Capture the cell that displays the provided text and extract its (x, y) central coordinate. 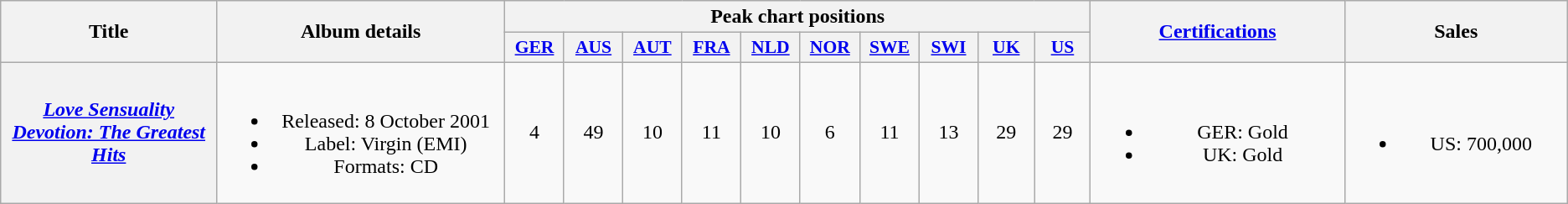
AUS (593, 48)
49 (593, 133)
13 (949, 133)
NOR (829, 48)
FRA (711, 48)
Love Sensuality Devotion: The Greatest Hits (109, 133)
Sales (1456, 32)
GER (534, 48)
AUT (653, 48)
Peak chart positions (797, 17)
NLD (771, 48)
US: 700,000 (1456, 133)
Album details (361, 32)
Certifications (1218, 32)
6 (829, 133)
UK (1006, 48)
Released: 8 October 2001Label: Virgin (EMI)Formats: CD (361, 133)
SWE (890, 48)
4 (534, 133)
SWI (949, 48)
US (1062, 48)
GER: GoldUK: Gold (1218, 133)
Title (109, 32)
